Output the (X, Y) coordinate of the center of the cell containing the given text.  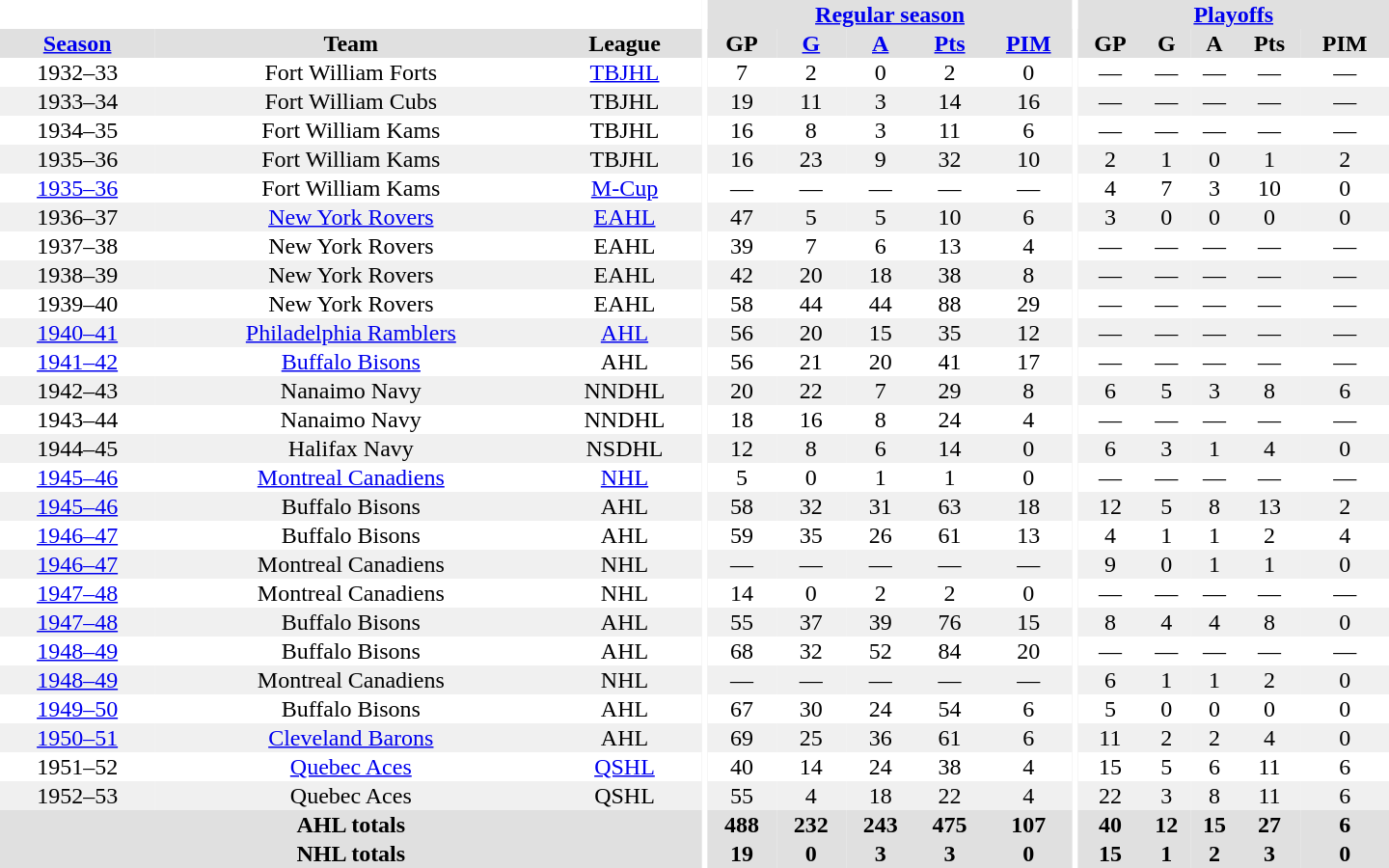
63 (950, 506)
488 (742, 825)
67 (742, 709)
1936–37 (77, 217)
1938–39 (77, 275)
1941–42 (77, 362)
Regular season (889, 14)
1944–45 (77, 448)
21 (811, 362)
23 (811, 159)
243 (881, 825)
1934–35 (77, 130)
League (624, 43)
AHL totals (351, 825)
17 (1028, 362)
Fort William Cubs (351, 101)
54 (950, 709)
Halifax Navy (351, 448)
31 (881, 506)
Fort William Forts (351, 72)
475 (950, 825)
M-Cup (624, 188)
1932–33 (77, 72)
1950–51 (77, 738)
52 (881, 651)
69 (742, 738)
25 (811, 738)
1951–52 (77, 767)
47 (742, 217)
1933–34 (77, 101)
27 (1269, 825)
37 (811, 622)
1952–53 (77, 796)
42 (742, 275)
1937–38 (77, 246)
76 (950, 622)
1942–43 (77, 391)
Team (351, 43)
41 (950, 362)
1940–41 (77, 333)
Cleveland Barons (351, 738)
1943–44 (77, 420)
1949–50 (77, 709)
59 (742, 535)
NHL totals (351, 854)
36 (881, 738)
Philadelphia Ramblers (351, 333)
30 (811, 709)
Season (77, 43)
232 (811, 825)
68 (742, 651)
NSDHL (624, 448)
88 (950, 304)
Playoffs (1233, 14)
84 (950, 651)
26 (881, 535)
107 (1028, 825)
1939–40 (77, 304)
